Find where the given text appears and provide that cell's center as (x, y) coordinate. 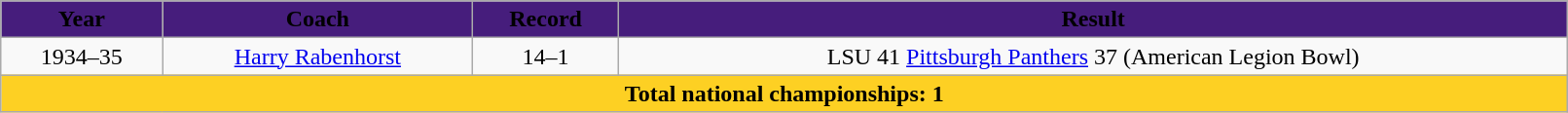
Total national championships: 1 (784, 94)
Year (82, 19)
Coach (317, 19)
Record (546, 19)
1934–35 (82, 56)
Harry Rabenhorst (317, 56)
Result (1092, 19)
14–1 (546, 56)
LSU 41 Pittsburgh Panthers 37 (American Legion Bowl) (1092, 56)
